Scan for the cell matching the given text and deliver its (X, Y) coordinate at center. 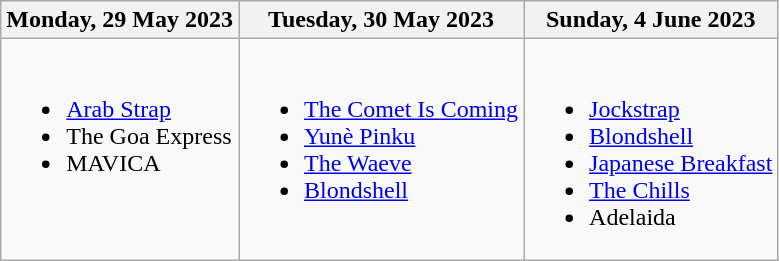
Monday, 29 May 2023 (120, 20)
Arab StrapThe Goa ExpressMAVICA (120, 150)
JockstrapBlondshellJapanese BreakfastThe ChillsAdelaida (651, 150)
Tuesday, 30 May 2023 (380, 20)
The Comet Is ComingYunè PinkuThe WaeveBlondshell (380, 150)
Sunday, 4 June 2023 (651, 20)
